Extract the (X, Y) coordinate from the center of the cell holding the provided text.  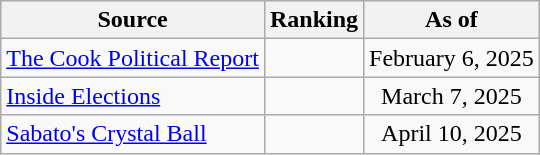
Source (133, 20)
February 6, 2025 (452, 58)
Inside Elections (133, 96)
Sabato's Crystal Ball (133, 134)
The Cook Political Report (133, 58)
April 10, 2025 (452, 134)
March 7, 2025 (452, 96)
Ranking (314, 20)
As of (452, 20)
